Scan for the cell matching the given text and deliver its [X, Y] coordinate at center. 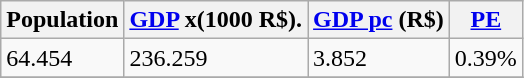
PE [486, 20]
3.852 [379, 58]
236.259 [216, 58]
0.39% [486, 58]
GDP pc (R$) [379, 20]
GDP x(1000 R$). [216, 20]
Population [62, 20]
64.454 [62, 58]
